For the text-containing cell, return its midpoint in [x, y] coordinate format. 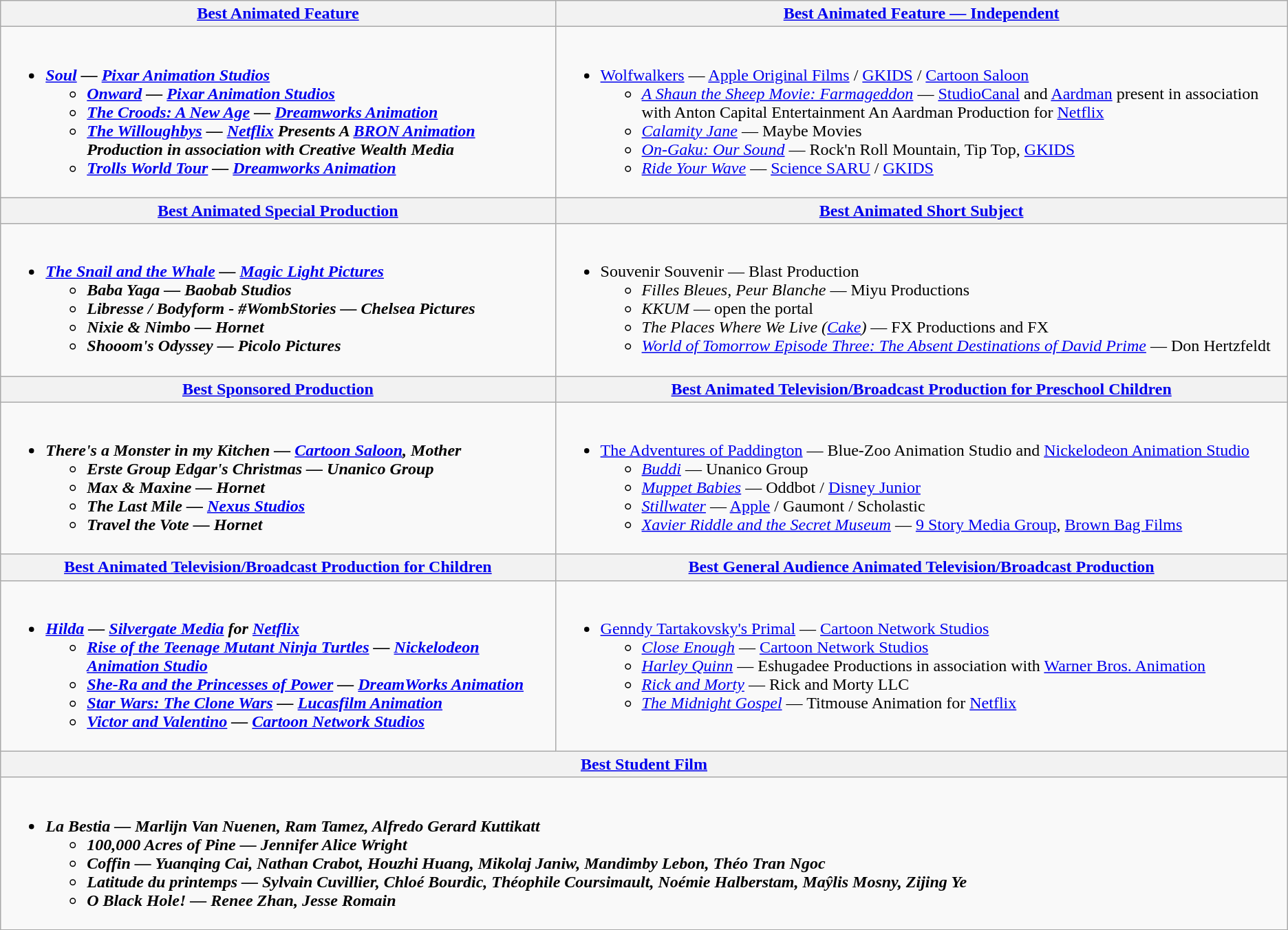
Best Animated Special Production [278, 211]
Best Animated Short Subject [921, 211]
Best General Audience Animated Television/Broadcast Production [921, 567]
Best Animated Television/Broadcast Production for Children [278, 567]
Best Animated Television/Broadcast Production for Preschool Children [921, 389]
Best Sponsored Production [278, 389]
Best Animated Feature — Independent [921, 14]
Best Animated Feature [278, 14]
Best Student Film [644, 764]
